Return (x, y) of the center of cell containing provided text 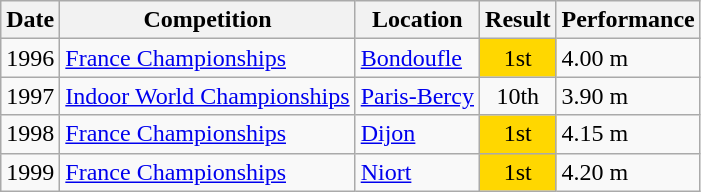
10th (518, 96)
Bondoufle (417, 58)
4.00 m (628, 58)
Date (30, 20)
4.20 m (628, 172)
Result (518, 20)
Competition (208, 20)
1999 (30, 172)
Indoor World Championships (208, 96)
Performance (628, 20)
3.90 m (628, 96)
Niort (417, 172)
Location (417, 20)
4.15 m (628, 134)
1998 (30, 134)
Paris-Bercy (417, 96)
1997 (30, 96)
1996 (30, 58)
Dijon (417, 134)
